Detect which cell encompasses the target text, then output its [X, Y] center coordinate. 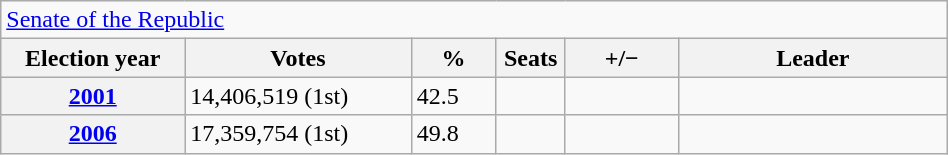
2006 [93, 134]
17,359,754 (1st) [298, 134]
% [454, 58]
42.5 [454, 96]
Seats [530, 58]
Leader [812, 58]
Votes [298, 58]
Senate of the Republic [474, 20]
Election year [93, 58]
+/− [622, 58]
14,406,519 (1st) [298, 96]
49.8 [454, 134]
2001 [93, 96]
